Locate the cell with the specified text and output its (X, Y) center coordinate. 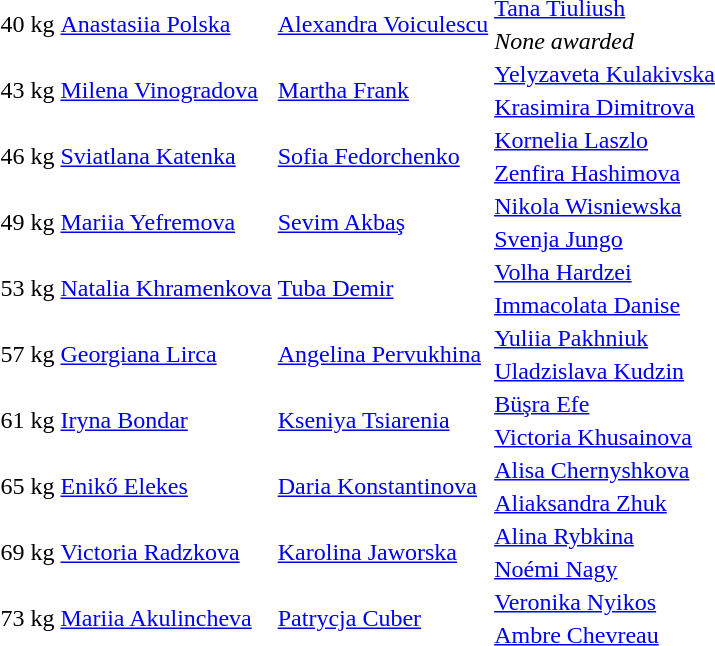
Mariia Yefremova (166, 222)
Sviatlana Katenka (166, 156)
Victoria Radzkova (166, 552)
Iryna Bondar (166, 420)
Georgiana Lirca (166, 354)
Enikő Elekes (166, 486)
Karolina Jaworska (382, 552)
Daria Konstantinova (382, 486)
Kseniya Tsiarenia (382, 420)
Milena Vinogradova (166, 90)
Martha Frank (382, 90)
Sofia Fedorchenko (382, 156)
Angelina Pervukhina (382, 354)
Natalia Khramenkova (166, 288)
Sevim Akbaş (382, 222)
Tuba Demir (382, 288)
